For the text-containing cell, return its midpoint in [x, y] coordinate format. 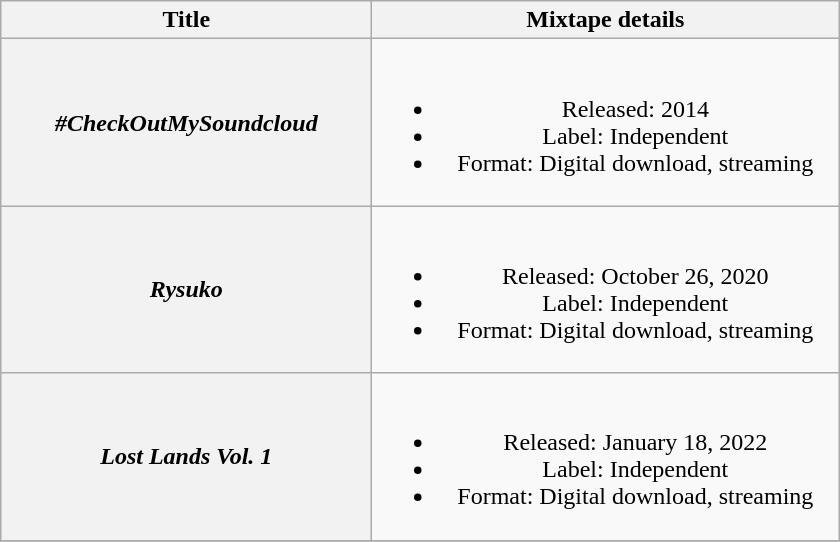
Released: January 18, 2022Label: IndependentFormat: Digital download, streaming [606, 456]
#CheckOutMySoundcloud [186, 122]
Lost Lands Vol. 1 [186, 456]
Released: October 26, 2020Label: IndependentFormat: Digital download, streaming [606, 290]
Released: 2014Label: IndependentFormat: Digital download, streaming [606, 122]
Mixtape details [606, 20]
Rysuko [186, 290]
Title [186, 20]
